Pinpoint the cell where the given text exists, returning its [x, y] midpoint coordinate. 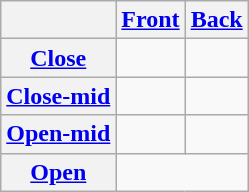
Open [58, 172]
Front [150, 20]
Back [216, 20]
Close-mid [58, 96]
Open-mid [58, 134]
Close [58, 58]
